Capture the cell that displays the provided text and extract its [x, y] central coordinate. 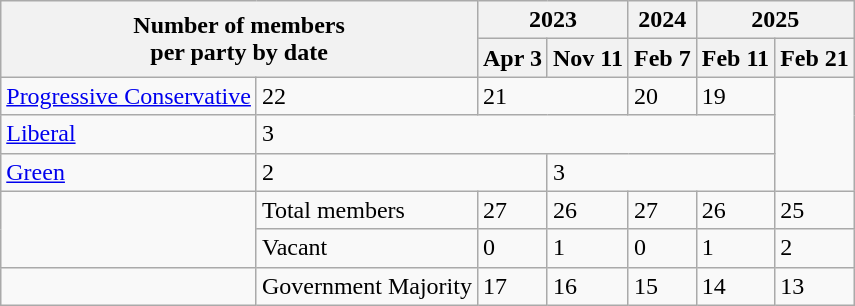
Progressive Conservative [129, 96]
Apr 3 [512, 58]
17 [512, 286]
19 [735, 96]
2024 [662, 20]
2023 [552, 20]
Total members [366, 210]
Vacant [366, 248]
15 [662, 286]
Number of membersper party by date [240, 39]
22 [366, 96]
Feb 21 [815, 58]
Green [129, 172]
16 [588, 286]
25 [815, 210]
Government Majority [366, 286]
2025 [775, 20]
13 [815, 286]
Feb 11 [735, 58]
Nov 11 [588, 58]
Feb 7 [662, 58]
Liberal [129, 134]
14 [735, 286]
20 [662, 96]
21 [552, 96]
